Detect which cell encompasses the target text, then output its (X, Y) center coordinate. 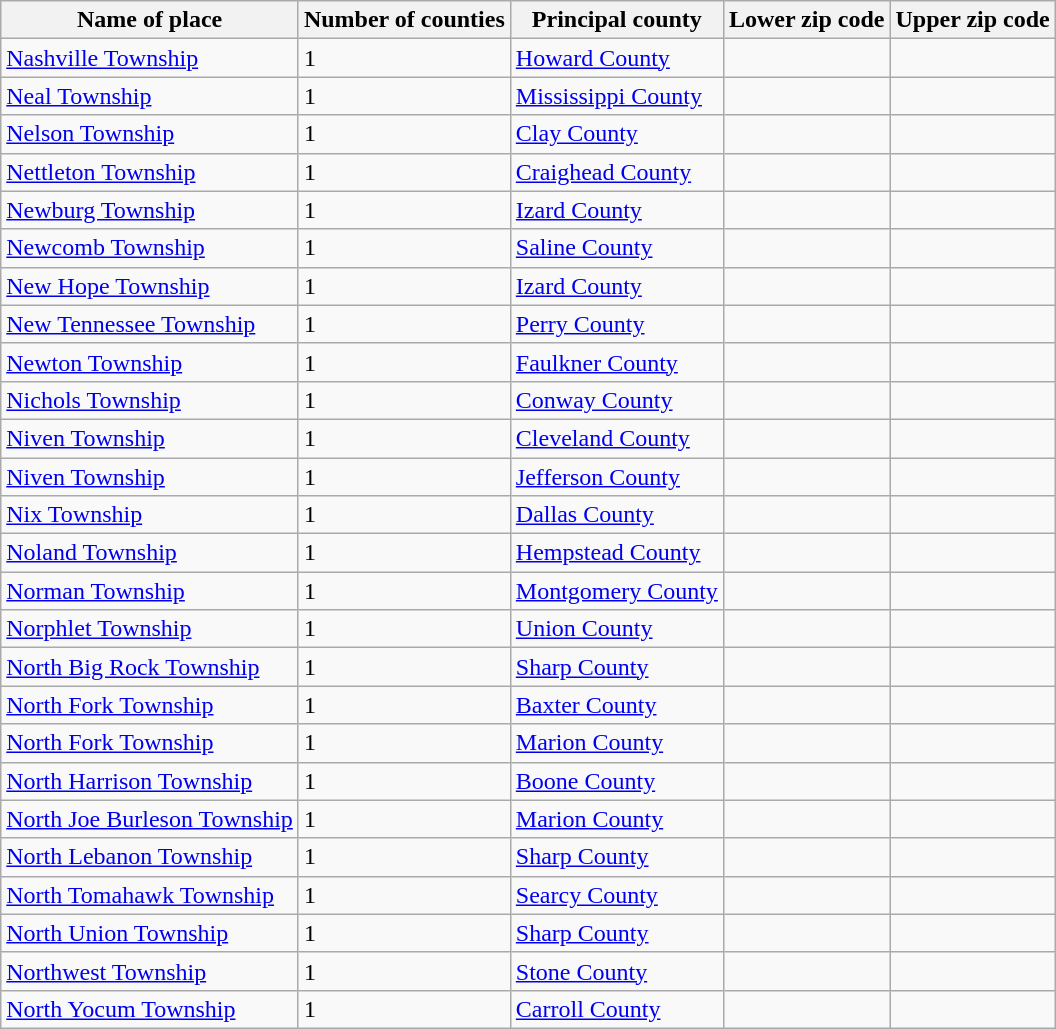
Nichols Township (150, 400)
Stone County (616, 971)
Northwest Township (150, 971)
Number of counties (404, 20)
Searcy County (616, 895)
North Harrison Township (150, 781)
Newcomb Township (150, 248)
Conway County (616, 400)
Jefferson County (616, 477)
Nashville Township (150, 58)
Howard County (616, 58)
North Union Township (150, 933)
North Tomahawk Township (150, 895)
Nix Township (150, 515)
Neal Township (150, 96)
Mississippi County (616, 96)
New Tennessee Township (150, 324)
Cleveland County (616, 438)
Norphlet Township (150, 629)
Newton Township (150, 362)
North Joe Burleson Township (150, 819)
Carroll County (616, 1009)
Norman Township (150, 591)
Upper zip code (972, 20)
North Yocum Township (150, 1009)
Principal county (616, 20)
New Hope Township (150, 286)
North Lebanon Township (150, 857)
Montgomery County (616, 591)
Noland Township (150, 553)
Craighead County (616, 172)
Faulkner County (616, 362)
Perry County (616, 324)
Name of place (150, 20)
Lower zip code (806, 20)
Nettleton Township (150, 172)
Saline County (616, 248)
Nelson Township (150, 134)
Newburg Township (150, 210)
North Big Rock Township (150, 667)
Dallas County (616, 515)
Boone County (616, 781)
Baxter County (616, 705)
Hempstead County (616, 553)
Clay County (616, 134)
Union County (616, 629)
